Identify which cell holds the provided text, then report its [x, y] central coordinate. 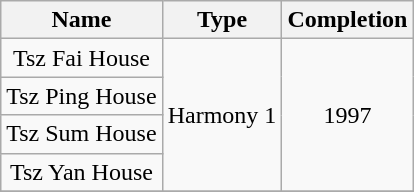
Tsz Sum House [82, 134]
Name [82, 20]
Harmony 1 [222, 115]
Completion [348, 20]
Tsz Yan House [82, 172]
Type [222, 20]
Tsz Fai House [82, 58]
Tsz Ping House [82, 96]
1997 [348, 115]
